Search for the cell housing the specified text and yield its (X, Y) center coordinate. 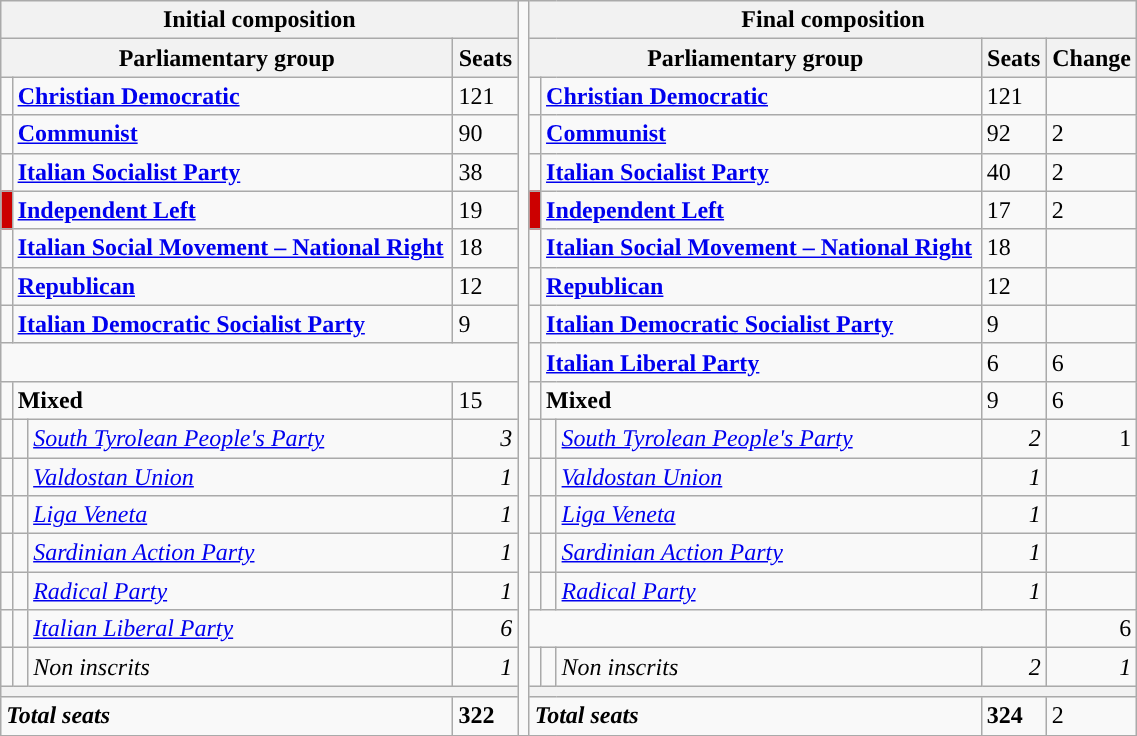
3 (486, 438)
322 (486, 716)
Final composition (833, 20)
19 (486, 210)
15 (486, 400)
92 (1014, 134)
324 (1014, 716)
Initial composition (260, 20)
38 (486, 172)
40 (1014, 172)
17 (1014, 210)
90 (486, 134)
Change (1092, 58)
